From the cell containing the given text, extract its center point as [x, y] coordinate. 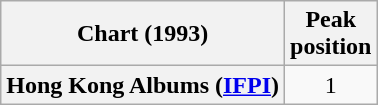
1 [331, 85]
Chart (1993) [143, 34]
Peakposition [331, 34]
Hong Kong Albums (IFPI) [143, 85]
